Determine the [X, Y] coordinate at the center of the cell enclosing the given text.  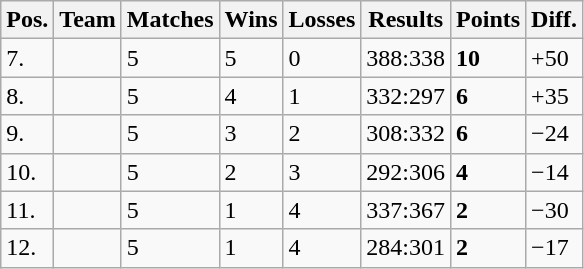
+50 [554, 58]
11. [28, 210]
Results [406, 20]
Pos. [28, 20]
292:306 [406, 172]
−17 [554, 248]
Points [488, 20]
0 [322, 58]
337:367 [406, 210]
388:338 [406, 58]
+35 [554, 96]
284:301 [406, 248]
332:297 [406, 96]
10. [28, 172]
308:332 [406, 134]
7. [28, 58]
Wins [251, 20]
−14 [554, 172]
9. [28, 134]
Diff. [554, 20]
8. [28, 96]
12. [28, 248]
Matches [170, 20]
−30 [554, 210]
Losses [322, 20]
−24 [554, 134]
10 [488, 58]
Team [88, 20]
